Locate the cell with the specified text and output its [x, y] center coordinate. 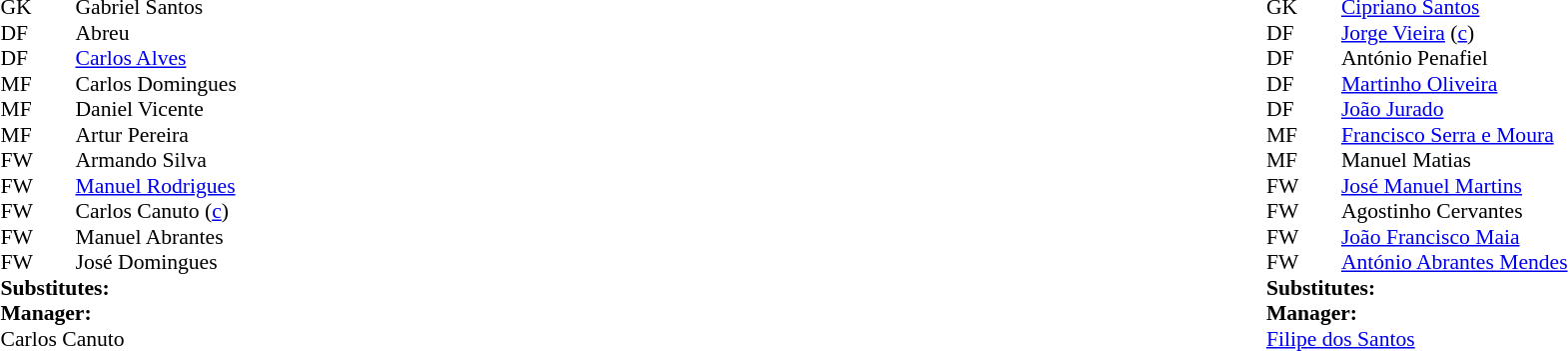
Manuel Matias [1454, 161]
João Jurado [1454, 109]
Francisco Serra e Moura [1454, 135]
Manuel Abrantes [156, 237]
Carlos Domingues [156, 84]
Armando Silva [156, 161]
António Penafiel [1454, 59]
José Manuel Martins [1454, 186]
Carlos Alves [156, 59]
Martinho Oliveira [1454, 84]
Agostinho Cervantes [1454, 211]
Carlos Canuto (c) [156, 211]
João Francisco Maia [1454, 237]
Artur Pereira [156, 135]
Daniel Vicente [156, 109]
Manuel Rodrigues [156, 186]
José Domingues [156, 263]
António Abrantes Mendes [1454, 263]
Abreu [156, 33]
Jorge Vieira (c) [1454, 33]
